Pinpoint the cell where the given text exists, returning its (X, Y) midpoint coordinate. 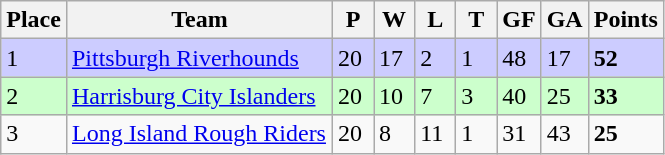
40 (519, 96)
43 (564, 134)
Place (34, 20)
Long Island Rough Riders (199, 134)
W (394, 20)
Team (199, 20)
P (354, 20)
Points (626, 20)
48 (519, 58)
L (436, 20)
52 (626, 58)
11 (436, 134)
8 (394, 134)
GA (564, 20)
7 (436, 96)
10 (394, 96)
31 (519, 134)
Pittsburgh Riverhounds (199, 58)
GF (519, 20)
33 (626, 96)
T (476, 20)
Harrisburg City Islanders (199, 96)
